For the text-containing cell, return its midpoint in (x, y) coordinate format. 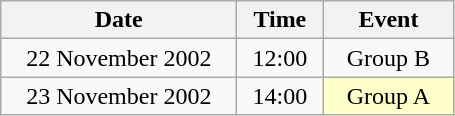
Time (280, 20)
14:00 (280, 96)
22 November 2002 (119, 58)
Group B (388, 58)
Group A (388, 96)
Event (388, 20)
23 November 2002 (119, 96)
12:00 (280, 58)
Date (119, 20)
